Determine the (x, y) coordinate at the center of the cell enclosing the given text.  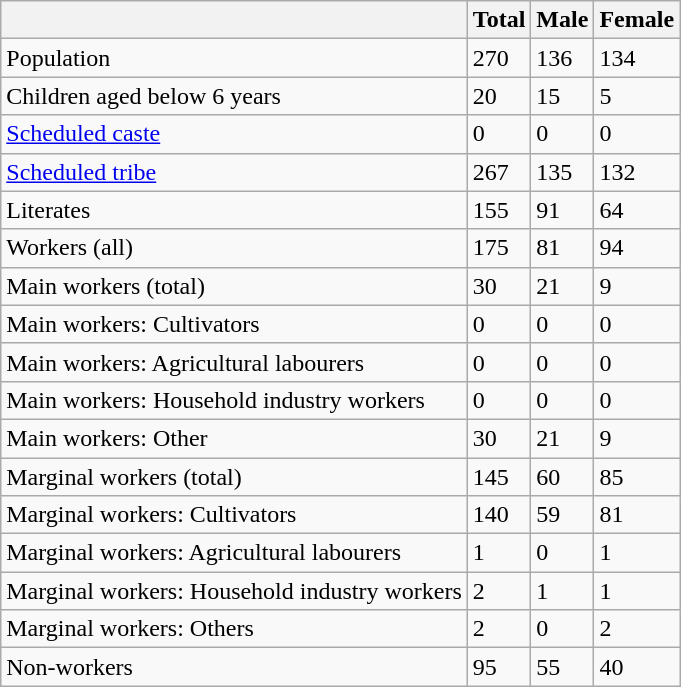
132 (637, 172)
136 (562, 58)
95 (499, 667)
Male (562, 20)
134 (637, 58)
15 (562, 96)
Marginal workers: Cultivators (234, 515)
Marginal workers: Agricultural labourers (234, 553)
Literates (234, 210)
94 (637, 248)
Female (637, 20)
20 (499, 96)
Marginal workers (total) (234, 477)
175 (499, 248)
155 (499, 210)
Main workers: Household industry workers (234, 400)
270 (499, 58)
Marginal workers: Household industry workers (234, 591)
59 (562, 515)
85 (637, 477)
Non-workers (234, 667)
Main workers: Agricultural labourers (234, 362)
40 (637, 667)
Scheduled tribe (234, 172)
60 (562, 477)
91 (562, 210)
5 (637, 96)
64 (637, 210)
Total (499, 20)
267 (499, 172)
Marginal workers: Others (234, 629)
Children aged below 6 years (234, 96)
135 (562, 172)
Workers (all) (234, 248)
Population (234, 58)
Main workers (total) (234, 286)
Main workers: Other (234, 438)
140 (499, 515)
145 (499, 477)
Scheduled caste (234, 134)
Main workers: Cultivators (234, 324)
55 (562, 667)
